Capture the cell that displays the provided text and extract its [x, y] central coordinate. 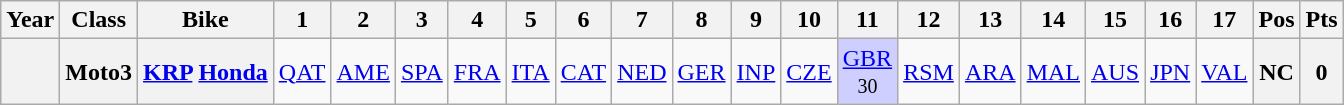
SPA [422, 72]
17 [1224, 20]
KRP Honda [206, 72]
GBR30 [867, 72]
2 [363, 20]
FRA [477, 72]
ARA [990, 72]
Class [99, 20]
13 [990, 20]
RSM [929, 72]
10 [809, 20]
6 [583, 20]
NED [642, 72]
9 [756, 20]
CAT [583, 72]
14 [1053, 20]
NC [1276, 72]
Bike [206, 20]
1 [302, 20]
0 [1322, 72]
8 [702, 20]
3 [422, 20]
Moto3 [99, 72]
MAL [1053, 72]
VAL [1224, 72]
Pos [1276, 20]
5 [530, 20]
INP [756, 72]
4 [477, 20]
16 [1170, 20]
AUS [1116, 72]
15 [1116, 20]
Year [30, 20]
Pts [1322, 20]
AME [363, 72]
12 [929, 20]
ITA [530, 72]
GER [702, 72]
CZE [809, 72]
JPN [1170, 72]
7 [642, 20]
11 [867, 20]
QAT [302, 72]
